Return (X, Y) of the center of cell containing provided text 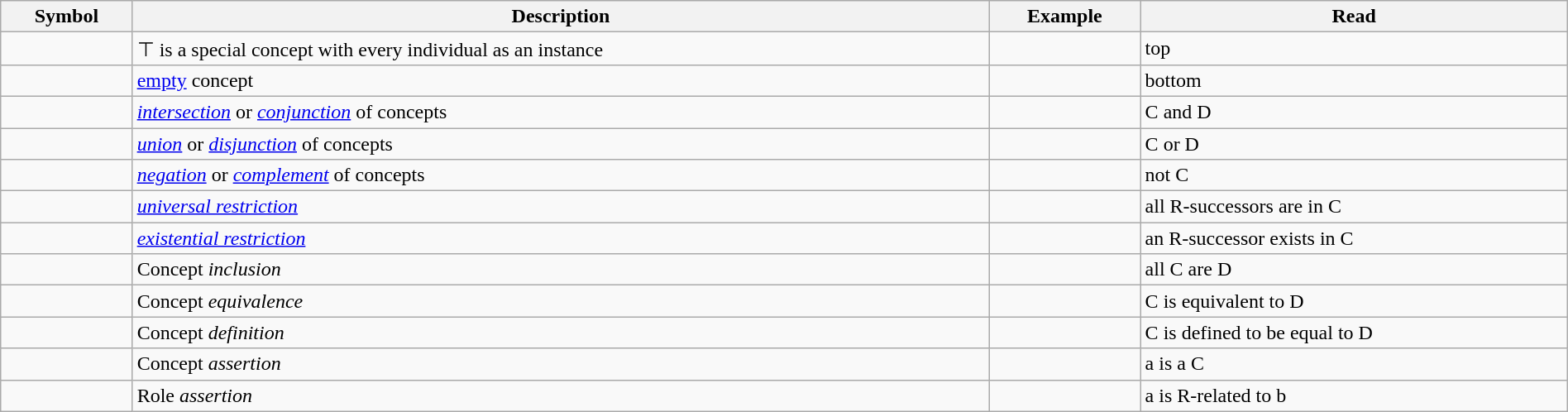
Concept definition (561, 333)
Symbol (66, 17)
existential restriction (561, 238)
Concept assertion (561, 364)
universal restriction (561, 207)
Concept inclusion (561, 270)
union or disjunction of concepts (561, 143)
all C are D (1354, 270)
C is equivalent to D (1354, 301)
C or D (1354, 143)
not C (1354, 175)
a is a C (1354, 364)
C and D (1354, 112)
⊤ is a special concept with every individual as an instance (561, 49)
a is R-related to b (1354, 395)
all R-successors are in C (1354, 207)
negation or complement of concepts (561, 175)
Description (561, 17)
Concept equivalence (561, 301)
Read (1354, 17)
C is defined to be equal to D (1354, 333)
top (1354, 49)
Role assertion (561, 395)
intersection or conjunction of concepts (561, 112)
bottom (1354, 80)
Example (1065, 17)
an R-successor exists in C (1354, 238)
empty concept (561, 80)
